Detect which cell encompasses the target text, then output its [x, y] center coordinate. 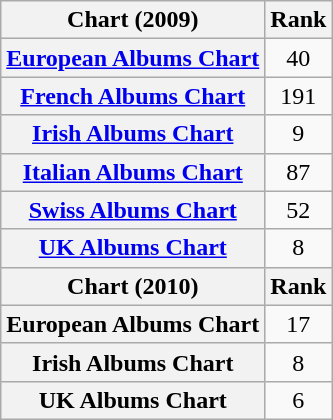
87 [298, 172]
Chart (2010) [133, 286]
French Albums Chart [133, 96]
Chart (2009) [133, 20]
9 [298, 134]
191 [298, 96]
Swiss Albums Chart [133, 210]
17 [298, 324]
6 [298, 400]
40 [298, 58]
Italian Albums Chart [133, 172]
52 [298, 210]
